Output the [X, Y] coordinate of the center of the cell containing the given text.  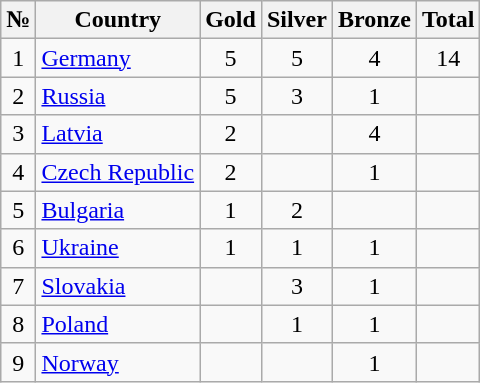
Country [118, 20]
Bulgaria [118, 210]
14 [448, 58]
Poland [118, 324]
Germany [118, 58]
Czech Republic [118, 172]
Norway [118, 362]
9 [18, 362]
Gold [231, 20]
Russia [118, 96]
Latvia [118, 134]
8 [18, 324]
Total [448, 20]
Bronze [374, 20]
6 [18, 248]
Silver [296, 20]
Slovakia [118, 286]
№ [18, 20]
7 [18, 286]
Ukraine [118, 248]
